Scan for the cell matching the given text and deliver its (X, Y) coordinate at center. 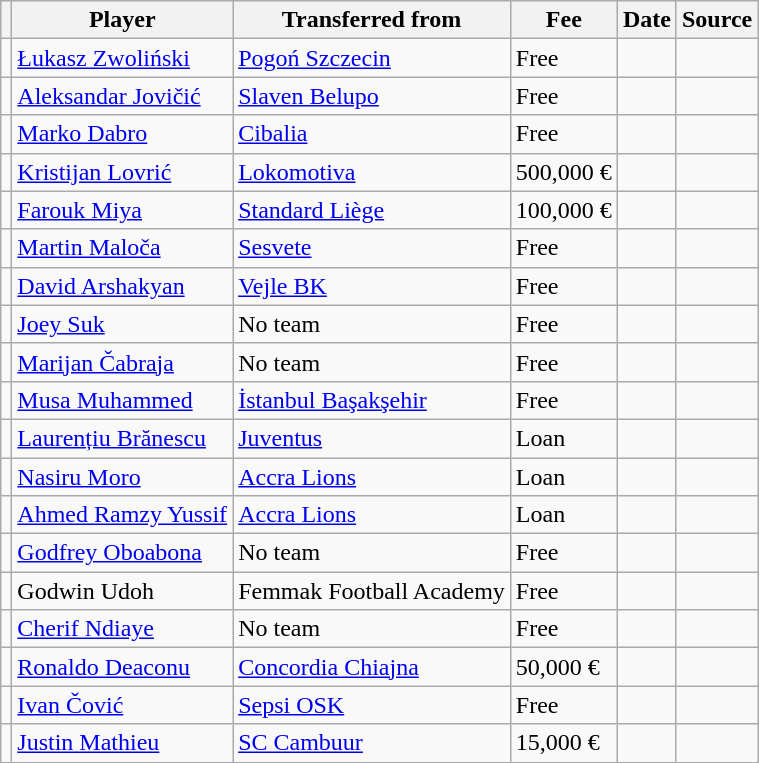
Date (646, 20)
Lokomotiva (372, 172)
100,000 € (564, 210)
Joey Suk (122, 324)
50,000 € (564, 667)
15,000 € (564, 743)
Ahmed Ramzy Yussif (122, 515)
Marijan Čabraja (122, 362)
Aleksandar Jovičić (122, 96)
Godwin Udoh (122, 591)
Juventus (372, 438)
Source (716, 20)
Ivan Čović (122, 705)
SC Cambuur (372, 743)
Cherif Ndiaye (122, 629)
Martin Maloča (122, 248)
Player (122, 20)
Standard Liège (372, 210)
Nasiru Moro (122, 477)
Pogoń Szczecin (372, 58)
Concordia Chiajna (372, 667)
500,000 € (564, 172)
Farouk Miya (122, 210)
Marko Dabro (122, 134)
Łukasz Zwoliński (122, 58)
Vejle BK (372, 286)
Femmak Football Academy (372, 591)
David Arshakyan (122, 286)
Laurențiu Brănescu (122, 438)
Sesvete (372, 248)
Musa Muhammed (122, 400)
Justin Mathieu (122, 743)
Fee (564, 20)
Kristijan Lovrić (122, 172)
Slaven Belupo (372, 96)
İstanbul Başakşehir (372, 400)
Cibalia (372, 134)
Godfrey Oboabona (122, 553)
Sepsi OSK (372, 705)
Transferred from (372, 20)
Ronaldo Deaconu (122, 667)
